For the text-containing cell, return its midpoint in (X, Y) coordinate format. 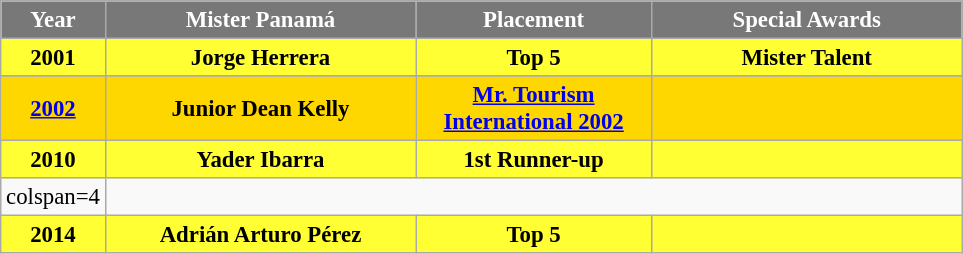
Mister Panamá (260, 20)
Special Awards (806, 20)
2010 (53, 160)
Jorge Herrera (260, 58)
1st Runner-up (534, 160)
Mister Talent (806, 58)
Yader Ibarra (260, 160)
Placement (534, 20)
Junior Dean Kelly (260, 108)
Adrián Arturo Pérez (260, 235)
2001 (53, 58)
colspan=4 (53, 197)
Mr. Tourism International 2002 (534, 108)
Year (53, 20)
2002 (53, 108)
2014 (53, 235)
